Find where the given text appears and provide that cell's center as [X, Y] coordinate. 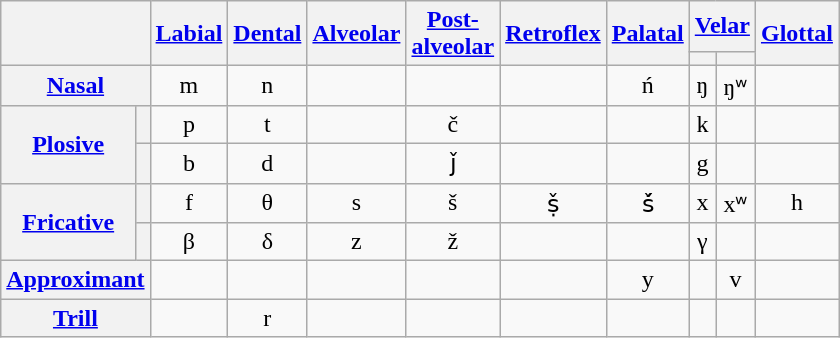
Labial [189, 34]
y [648, 280]
n [268, 86]
θ [268, 203]
s [356, 203]
v [736, 280]
Trill [76, 318]
Retroflex [554, 34]
d [268, 163]
ŋʷ [736, 86]
m [189, 86]
č [453, 124]
ǰ [453, 163]
γ [702, 242]
g [702, 163]
r [268, 318]
Alveolar [356, 34]
Approximant [76, 280]
ž [453, 242]
k [702, 124]
Fricative [68, 222]
Post-alveolar [453, 34]
Dental [268, 34]
x [702, 203]
Glottal [796, 34]
Velar [722, 26]
š [453, 203]
t [268, 124]
p [189, 124]
z [356, 242]
š́ [648, 203]
Nasal [76, 86]
Plosive [68, 144]
β [189, 242]
Palatal [648, 34]
b [189, 163]
δ [268, 242]
f [189, 203]
ŋ [702, 86]
ṣ̌ [554, 203]
h [796, 203]
xʷ [736, 203]
ń [648, 86]
